Determine the [X, Y] coordinate at the center of the cell enclosing the given text.  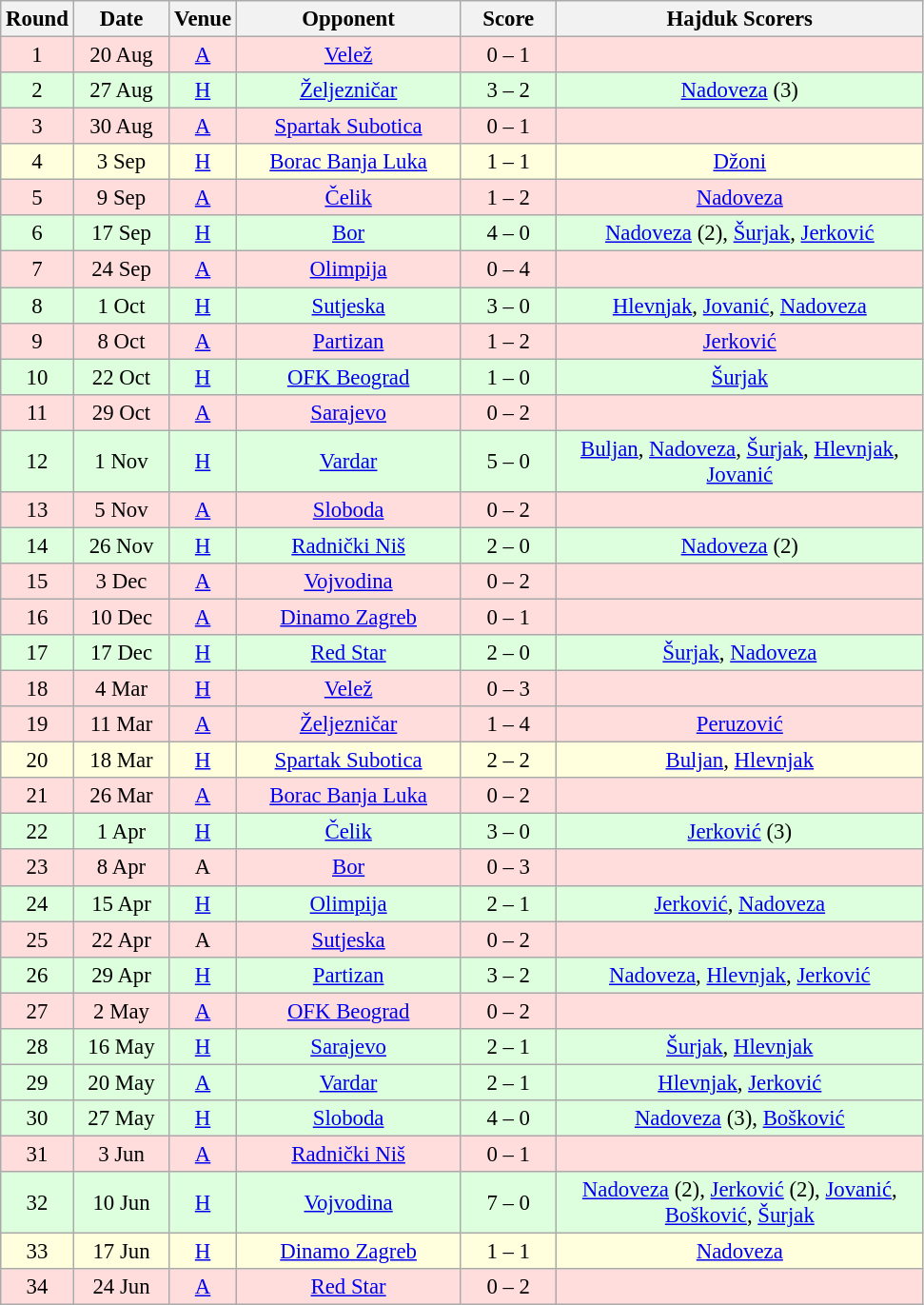
1 – 4 [508, 724]
29 Oct [122, 412]
Nadoveza (2), Šurjak, Jerković [740, 233]
1 Nov [122, 461]
29 [37, 1082]
27 May [122, 1118]
0 – 4 [508, 269]
Round [37, 19]
Džoni [740, 162]
22 Apr [122, 939]
1 – 0 [508, 377]
3 Dec [122, 582]
22 [37, 832]
Šurjak, Nadoveza [740, 653]
18 [37, 689]
31 [37, 1154]
Nadoveza (2), Jerković (2), Jovanić, Bošković, Šurjak [740, 1203]
17 Dec [122, 653]
14 [37, 545]
17 Sep [122, 233]
Nadoveza (3), Bošković [740, 1118]
6 [37, 233]
1 Apr [122, 832]
5 [37, 198]
Buljan, Hlevnjak [740, 761]
26 Mar [122, 796]
Nadoveza (2) [740, 545]
Opponent [348, 19]
33 [37, 1252]
8 Apr [122, 868]
34 [37, 1287]
10 Dec [122, 617]
24 Jun [122, 1287]
3 [37, 127]
30 [37, 1118]
9 Sep [122, 198]
18 Mar [122, 761]
Jerković [740, 341]
Nadoveza (3) [740, 90]
15 [37, 582]
17 Jun [122, 1252]
26 Nov [122, 545]
4 [37, 162]
8 [37, 306]
Peruzović [740, 724]
Nadoveza, Hlevnjak, Jerković [740, 975]
Venue [204, 19]
32 [37, 1203]
3 Jun [122, 1154]
7 – 0 [508, 1203]
19 [37, 724]
5 – 0 [508, 461]
Hajduk Scorers [740, 19]
20 Aug [122, 55]
26 [37, 975]
11 [37, 412]
24 Sep [122, 269]
Buljan, Nadoveza, Šurjak, Hlevnjak, Jovanić [740, 461]
9 [37, 341]
Date [122, 19]
Hlevnjak, Jerković [740, 1082]
Hlevnjak, Jovanić, Nadoveza [740, 306]
11 Mar [122, 724]
7 [37, 269]
10 [37, 377]
2 May [122, 1011]
Score [508, 19]
30 Aug [122, 127]
24 [37, 903]
23 [37, 868]
1 Oct [122, 306]
1 [37, 55]
27 [37, 1011]
Šurjak, Hlevnjak [740, 1047]
21 [37, 796]
13 [37, 510]
16 [37, 617]
17 [37, 653]
22 Oct [122, 377]
28 [37, 1047]
Jerković (3) [740, 832]
20 May [122, 1082]
20 [37, 761]
4 Mar [122, 689]
27 Aug [122, 90]
15 Apr [122, 903]
25 [37, 939]
Šurjak [740, 377]
Jerković, Nadoveza [740, 903]
12 [37, 461]
5 Nov [122, 510]
2 [37, 90]
29 Apr [122, 975]
3 Sep [122, 162]
2 – 2 [508, 761]
10 Jun [122, 1203]
16 May [122, 1047]
8 Oct [122, 341]
